Output the (x, y) coordinate of the center of the cell containing the given text.  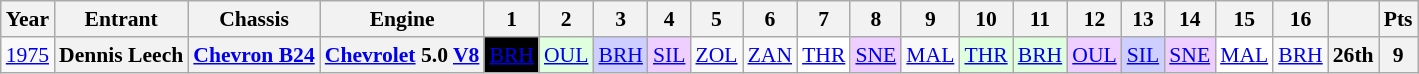
8 (876, 19)
13 (1144, 19)
1975 (28, 55)
11 (1040, 19)
1 (512, 19)
15 (1244, 19)
3 (620, 19)
Chevrolet 5.0 V8 (402, 55)
Pts (1398, 19)
Year (28, 19)
Engine (402, 19)
Entrant (121, 19)
Chassis (254, 19)
7 (824, 19)
12 (1094, 19)
ZOL (716, 55)
Chevron B24 (254, 55)
10 (986, 19)
Dennis Leech (121, 55)
14 (1190, 19)
5 (716, 19)
6 (770, 19)
ZAN (770, 55)
16 (1300, 19)
2 (566, 19)
26th (1354, 55)
4 (670, 19)
